Find where the given text appears and provide that cell's center as (X, Y) coordinate. 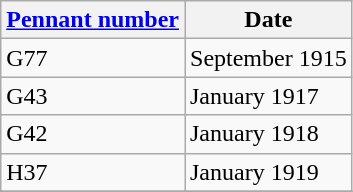
January 1919 (268, 172)
G42 (93, 134)
G77 (93, 58)
Date (268, 20)
H37 (93, 172)
January 1918 (268, 134)
September 1915 (268, 58)
G43 (93, 96)
January 1917 (268, 96)
Pennant number (93, 20)
